Detect which cell encompasses the target text, then output its (X, Y) center coordinate. 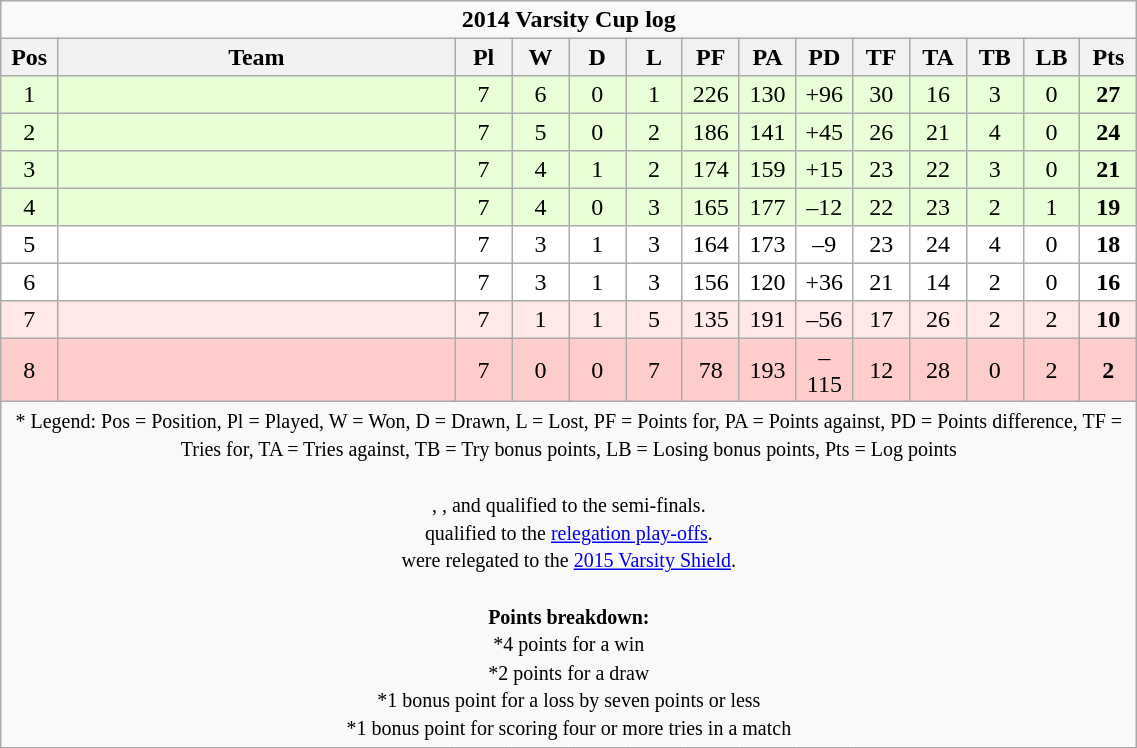
Pts (1108, 56)
8 (30, 370)
TA (938, 56)
135 (710, 318)
14 (938, 282)
+36 (824, 282)
–115 (824, 370)
120 (768, 282)
D (598, 56)
PF (710, 56)
TB (994, 56)
28 (938, 370)
L (654, 56)
17 (882, 318)
30 (882, 94)
PA (768, 56)
78 (710, 370)
141 (768, 132)
10 (1108, 318)
Pl (484, 56)
W (540, 56)
+96 (824, 94)
Team (257, 56)
2014 Varsity Cup log (569, 20)
177 (768, 206)
193 (768, 370)
174 (710, 170)
+45 (824, 132)
165 (710, 206)
+15 (824, 170)
Pos (30, 56)
–12 (824, 206)
191 (768, 318)
12 (882, 370)
TF (882, 56)
–9 (824, 244)
173 (768, 244)
–56 (824, 318)
186 (710, 132)
27 (1108, 94)
130 (768, 94)
PD (824, 56)
226 (710, 94)
156 (710, 282)
LB (1052, 56)
18 (1108, 244)
19 (1108, 206)
159 (768, 170)
164 (710, 244)
